Extract the (X, Y) coordinate from the center of the cell holding the provided text.  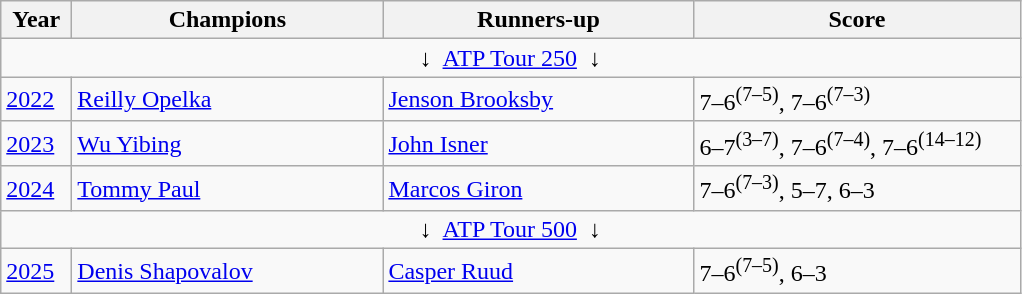
2025 (36, 272)
↓ ATP Tour 250 ↓ (510, 58)
Denis Shapovalov (228, 272)
7–6(7–5), 6–3 (857, 272)
Casper Ruud (538, 272)
Score (857, 20)
7–6(7–3), 5–7, 6–3 (857, 188)
Champions (228, 20)
Jenson Brooksby (538, 100)
2023 (36, 144)
6–7(3–7), 7–6(7–4), 7–6(14–12) (857, 144)
Marcos Giron (538, 188)
Tommy Paul (228, 188)
2022 (36, 100)
Reilly Opelka (228, 100)
Runners-up (538, 20)
2024 (36, 188)
John Isner (538, 144)
Wu Yibing (228, 144)
7–6(7–5), 7–6(7–3) (857, 100)
↓ ATP Tour 500 ↓ (510, 230)
Year (36, 20)
